Pinpoint the cell where the given text exists, returning its [x, y] midpoint coordinate. 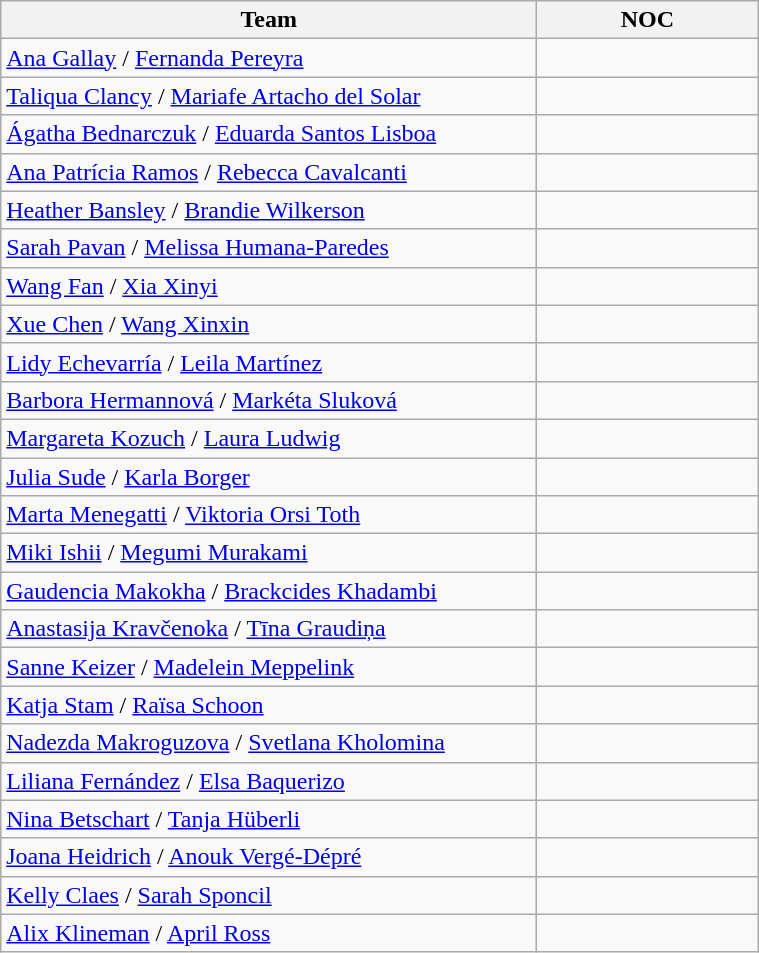
Barbora Hermannová / Markéta Sluková [269, 400]
Ana Gallay / Fernanda Pereyra [269, 58]
Heather Bansley / Brandie Wilkerson [269, 210]
Lidy Echevarría / Leila Martínez [269, 362]
Anastasija Kravčenoka / Tīna Graudiņa [269, 629]
Nina Betschart / Tanja Hüberli [269, 819]
Wang Fan / Xia Xinyi [269, 286]
Taliqua Clancy / Mariafe Artacho del Solar [269, 96]
Liliana Fernández / Elsa Baquerizo [269, 781]
Sarah Pavan / Melissa Humana-Paredes [269, 248]
Gaudencia Makokha / Brackcides Khadambi [269, 591]
Alix Klineman / April Ross [269, 933]
Nadezda Makroguzova / Svetlana Kholomina [269, 743]
Ágatha Bednarczuk / Eduarda Santos Lisboa [269, 134]
NOC [648, 20]
Team [269, 20]
Sanne Keizer / Madelein Meppelink [269, 667]
Joana Heidrich / Anouk Vergé-Dépré [269, 857]
Miki Ishii / Megumi Murakami [269, 553]
Katja Stam / Raïsa Schoon [269, 705]
Julia Sude / Karla Borger [269, 477]
Xue Chen / Wang Xinxin [269, 324]
Ana Patrícia Ramos / Rebecca Cavalcanti [269, 172]
Margareta Kozuch / Laura Ludwig [269, 438]
Marta Menegatti / Viktoria Orsi Toth [269, 515]
Kelly Claes / Sarah Sponcil [269, 895]
